Extract the (X, Y) coordinate from the center of the cell holding the provided text.  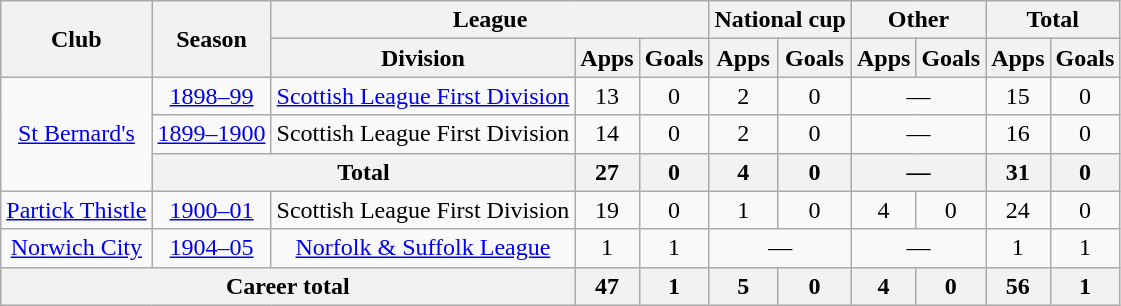
1899–1900 (212, 134)
31 (1018, 172)
24 (1018, 210)
St Bernard's (76, 134)
Season (212, 39)
47 (607, 286)
14 (607, 134)
19 (607, 210)
16 (1018, 134)
5 (743, 286)
Career total (288, 286)
Partick Thistle (76, 210)
Division (423, 58)
Club (76, 39)
27 (607, 172)
National cup (780, 20)
15 (1018, 96)
56 (1018, 286)
League (490, 20)
Other (918, 20)
13 (607, 96)
Norfolk & Suffolk League (423, 248)
Norwich City (76, 248)
1898–99 (212, 96)
1904–05 (212, 248)
1900–01 (212, 210)
